Capture the cell that displays the provided text and extract its [x, y] central coordinate. 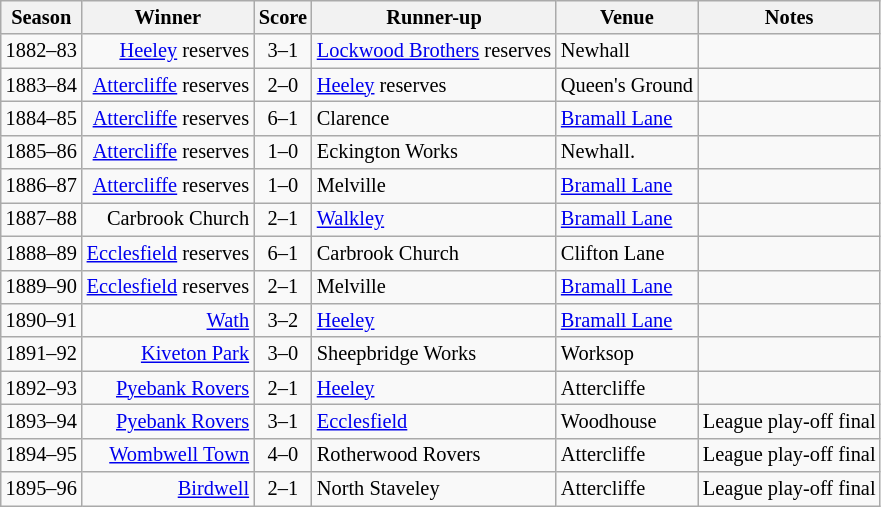
1895–96 [42, 489]
Venue [627, 17]
1887–88 [42, 219]
Score [283, 17]
Season [42, 17]
1892–93 [42, 388]
Notes [790, 17]
Kiveton Park [168, 354]
Ecclesfield [434, 421]
Lockwood Brothers reserves [434, 51]
1883–84 [42, 85]
Worksop [627, 354]
Woodhouse [627, 421]
1891–92 [42, 354]
1894–95 [42, 455]
Walkley [434, 219]
Queen's Ground [627, 85]
Runner-up [434, 17]
Wombwell Town [168, 455]
3–0 [283, 354]
Clarence [434, 118]
Birdwell [168, 489]
Wath [168, 320]
1889–90 [42, 287]
Rotherwood Rovers [434, 455]
1893–94 [42, 421]
1890–91 [42, 320]
Winner [168, 17]
Eckington Works [434, 152]
North Staveley [434, 489]
1885–86 [42, 152]
Newhall [627, 51]
1886–87 [42, 186]
2–0 [283, 85]
4–0 [283, 455]
3–2 [283, 320]
Sheepbridge Works [434, 354]
1882–83 [42, 51]
1888–89 [42, 253]
Newhall. [627, 152]
1884–85 [42, 118]
Clifton Lane [627, 253]
